Detect which cell encompasses the target text, then output its (x, y) center coordinate. 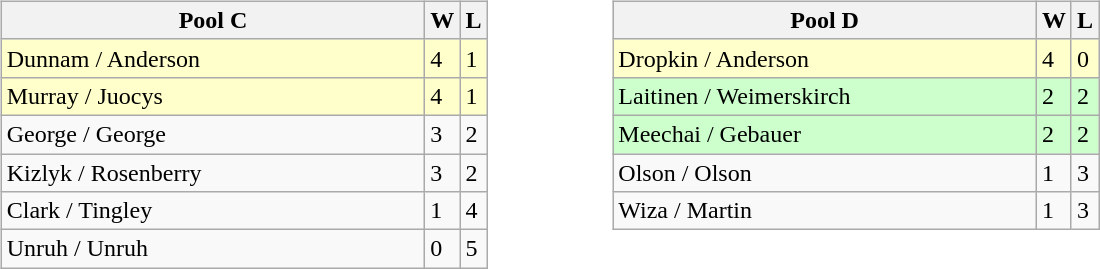
Wiza / Martin (825, 211)
Dropkin / Anderson (825, 58)
Dunnam / Anderson (213, 58)
Laitinen / Weimerskirch (825, 96)
Murray / Juocys (213, 96)
Olson / Olson (825, 173)
Unruh / Unruh (213, 249)
Kizlyk / Rosenberry (213, 173)
Pool D (825, 20)
Clark / Tingley (213, 211)
5 (474, 249)
George / George (213, 134)
Meechai / Gebauer (825, 134)
Pool C (213, 20)
